Find where the given text appears and provide that cell's center as [X, Y] coordinate. 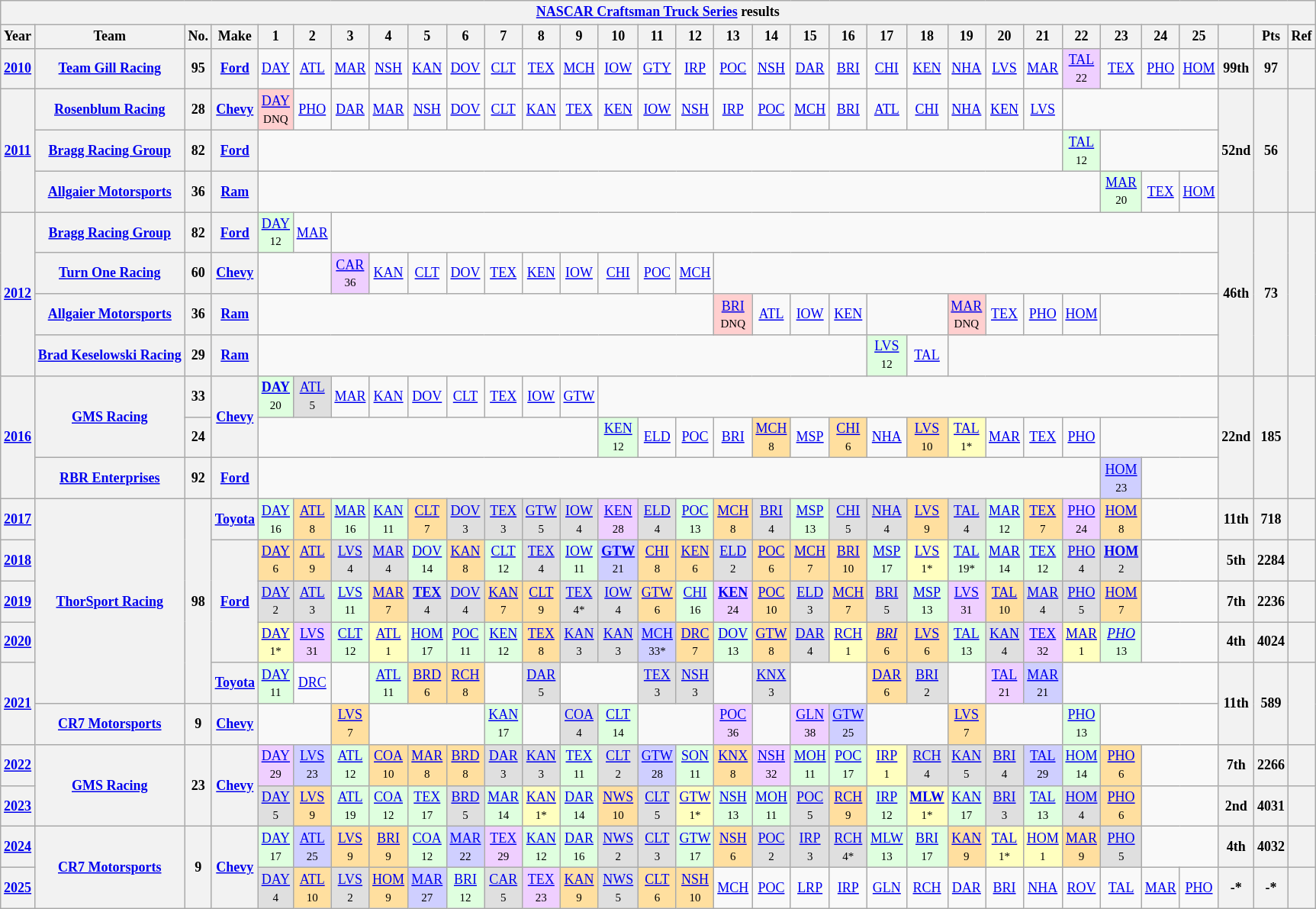
2010 [18, 69]
TAL29 [1042, 766]
6 [465, 37]
MLW1* [927, 806]
NSH3 [695, 683]
TAL10 [1005, 601]
IRP3 [810, 847]
DAY29 [275, 766]
GTW5 [541, 519]
PHO24 [1082, 519]
NASCAR Craftsman Truck Series results [658, 12]
ATL12 [350, 766]
TEX8 [541, 642]
20 [1005, 37]
BRI10 [848, 560]
589 [1271, 704]
DAY12 [275, 233]
DRC7 [695, 642]
BRD8 [465, 766]
DAR4 [810, 642]
PHO4 [1082, 560]
ATL9 [312, 560]
ATL19 [350, 806]
DAY6 [275, 560]
GTW28 [658, 766]
HOM9 [389, 888]
2nd [1236, 806]
MAR9 [1082, 847]
12 [695, 37]
5 [427, 37]
NSH32 [772, 766]
POC13 [695, 519]
NWS2 [618, 847]
29 [198, 356]
33 [198, 396]
21 [1042, 37]
DAY20 [275, 396]
ELD4 [658, 519]
HOM17 [427, 642]
2024 [18, 847]
LVS23 [312, 766]
22 [1082, 37]
HOM7 [1121, 601]
RCH9 [848, 806]
DAY1* [275, 642]
TEX32 [1042, 642]
BRI6 [886, 642]
2266 [1271, 766]
IRP12 [886, 806]
CLT6 [658, 888]
POC11 [465, 642]
97 [1271, 69]
RBR Enterprises [110, 479]
DOV4 [465, 601]
GTW21 [618, 560]
Make [235, 37]
Turn One Racing [110, 273]
GTW8 [772, 642]
KEN24 [733, 601]
BRIDNQ [733, 314]
ELD2 [733, 560]
2025 [18, 888]
CHI6 [848, 437]
DAYDNQ [275, 110]
HOM1 [1042, 847]
ThorSport Racing [110, 601]
DAY16 [275, 519]
92 [198, 479]
DOV14 [427, 560]
ATL10 [312, 888]
TEX4* [579, 601]
CLT14 [618, 724]
BRI12 [465, 888]
GLN38 [810, 724]
2011 [18, 151]
Team Gill Racing [110, 69]
NWS5 [618, 888]
16 [848, 37]
GTW17 [695, 847]
TEX11 [579, 766]
718 [1271, 519]
2016 [18, 437]
22nd [1236, 437]
Pts [1271, 37]
BRI2 [927, 683]
LVS2 [350, 888]
CAR5 [504, 888]
POC17 [848, 766]
25 [1199, 37]
LVS11 [350, 601]
DRC [312, 683]
NWS10 [618, 806]
DAY [275, 69]
TAL4 [967, 519]
2284 [1271, 560]
KEN6 [695, 560]
2022 [18, 766]
Rosenblum Racing [110, 110]
LVS1* [927, 560]
TAL21 [1005, 683]
2019 [18, 601]
5th [1236, 560]
CHI5 [848, 519]
DAY17 [275, 847]
KEN28 [618, 519]
CHI8 [658, 560]
56 [1271, 151]
14 [772, 37]
KAN5 [967, 766]
LVS6 [927, 642]
MAR1 [1082, 642]
DAY11 [275, 683]
18 [927, 37]
DAR16 [579, 847]
ELD3 [810, 601]
KNX3 [772, 683]
60 [198, 273]
BRI9 [389, 847]
MAR7 [389, 601]
KAN8 [465, 560]
ELD [658, 437]
HOM4 [1082, 806]
MCH33* [658, 642]
RCH4 [927, 766]
HOM23 [1121, 479]
8 [541, 37]
NHA4 [886, 519]
CLT9 [541, 601]
POC6 [772, 560]
2236 [1271, 601]
RCH8 [465, 683]
CLT7 [427, 519]
BRI5 [886, 601]
KNX8 [733, 766]
LVS10 [927, 437]
46th [1236, 295]
7 [504, 37]
DAY2 [275, 601]
DAR14 [579, 806]
IRP1 [886, 766]
COA10 [389, 766]
POC10 [772, 601]
17 [886, 37]
4024 [1271, 642]
2 [312, 37]
ATL8 [312, 519]
MAR21 [1042, 683]
TAL12 [1082, 150]
HOM2 [1121, 560]
BRD6 [427, 683]
CHI16 [695, 601]
LVS12 [886, 356]
ATL3 [312, 601]
GTW1* [695, 806]
2020 [18, 642]
GTW [579, 396]
TEX23 [541, 888]
MAR8 [427, 766]
GLN [886, 888]
BRI3 [1005, 806]
BRD5 [465, 806]
LRP [810, 888]
ATL5 [312, 396]
4032 [1271, 847]
2018 [18, 560]
DAR3 [504, 766]
TEX29 [504, 847]
KAN7 [504, 601]
RCH [927, 888]
98 [198, 601]
95 [198, 69]
DAY5 [275, 806]
2023 [18, 806]
GTW6 [658, 601]
TEX12 [1042, 560]
MLW13 [886, 847]
TAL19* [967, 560]
CLT5 [658, 806]
LVS4 [350, 560]
KAN4 [1005, 642]
No. [198, 37]
POC36 [733, 724]
Team [110, 37]
NSH13 [733, 806]
ROV [1082, 888]
CLT3 [658, 847]
TEX17 [427, 806]
Ref [1302, 37]
MAR20 [1121, 192]
POC2 [772, 847]
TEX7 [1042, 519]
BRI17 [927, 847]
73 [1271, 295]
RCH1 [848, 642]
TAL22 [1082, 69]
DAR5 [541, 683]
ATL11 [389, 683]
HOM14 [1082, 766]
DOV3 [465, 519]
COA4 [579, 724]
2017 [18, 519]
IOW11 [579, 560]
DOV13 [733, 642]
RCH4* [848, 847]
DAY4 [275, 888]
185 [1271, 437]
MAR27 [427, 888]
Year [18, 37]
NSH10 [695, 888]
99th [1236, 69]
POC5 [810, 806]
11 [658, 37]
MSP17 [886, 560]
ATL25 [312, 847]
DAR6 [886, 683]
GTW25 [848, 724]
GTY [658, 69]
2012 [18, 295]
2021 [18, 704]
ATL1 [389, 642]
1 [275, 37]
NSH6 [733, 847]
HOM8 [1121, 519]
SON11 [695, 766]
MSP [810, 437]
MARDNQ [967, 314]
CAR36 [350, 273]
4 [389, 37]
3 [350, 37]
52nd [1236, 151]
13 [733, 37]
28 [198, 110]
10 [618, 37]
MAR12 [1005, 519]
MAR16 [350, 519]
CLT2 [618, 766]
KAN12 [541, 847]
Brad Keselowski Racing [110, 356]
15 [810, 37]
MAR22 [465, 847]
KAN11 [389, 519]
19 [967, 37]
4031 [1271, 806]
KAN1* [541, 806]
